Search for the cell housing the specified text and yield its [X, Y] center coordinate. 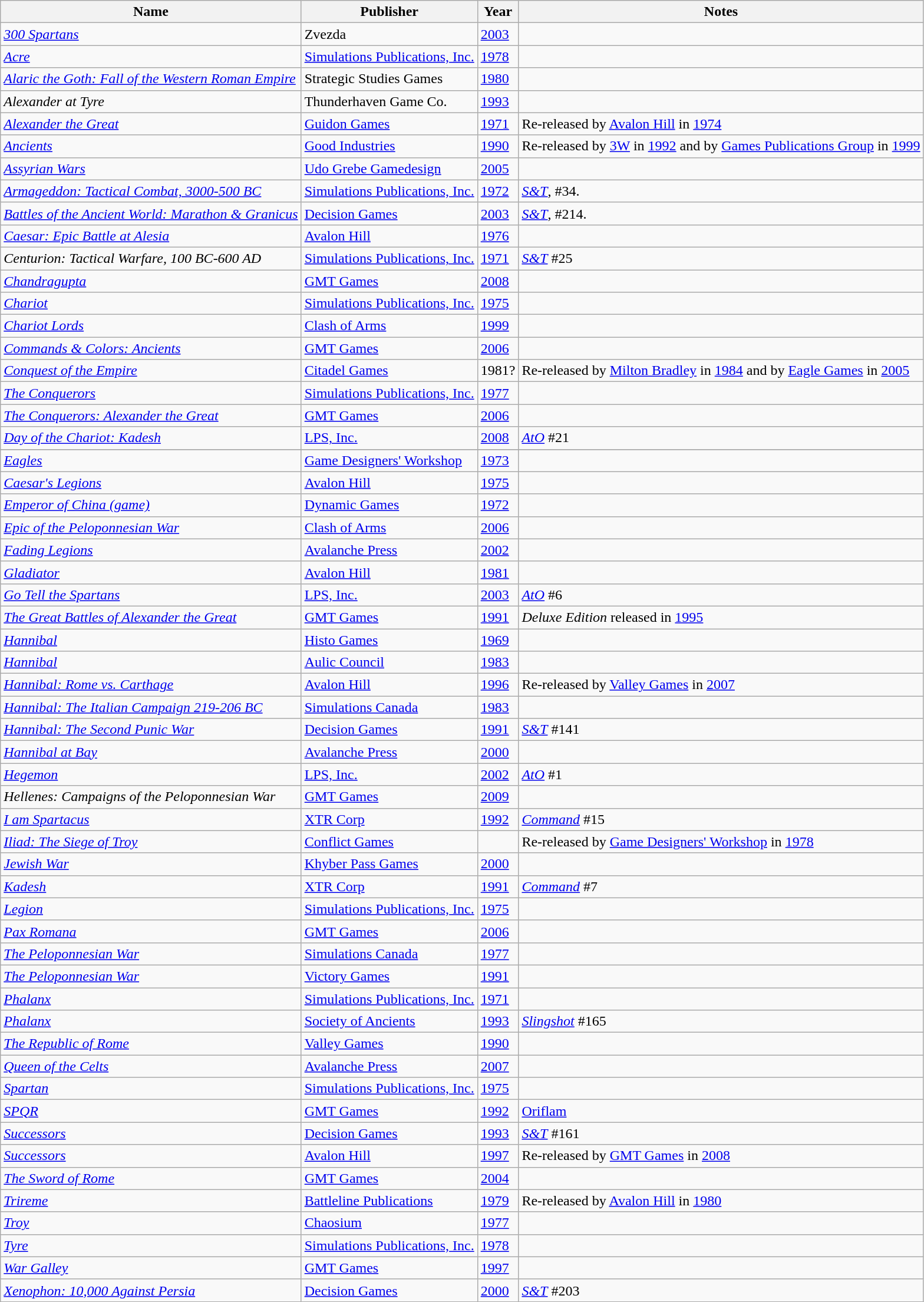
Valley Games [389, 1044]
Year [498, 12]
Caesar: Epic Battle at Alesia [151, 236]
Hellenes: Campaigns of the Peloponnesian War [151, 797]
Histo Games [389, 640]
Zvezda [389, 34]
Re-released by Milton Bradley in 1984 and by Eagle Games in 2005 [721, 371]
Hannibal: The Italian Campaign 219-206 BC [151, 707]
1981 [498, 572]
Game Designers' Workshop [389, 460]
S&T, #214. [721, 213]
Pax Romana [151, 931]
Command #7 [721, 886]
Good Industries [389, 146]
Alexander the Great [151, 124]
Chariot Lords [151, 326]
Trireme [151, 1201]
1976 [498, 236]
Thunderhaven Game Co. [389, 101]
S&T #161 [721, 1133]
Queen of the Celts [151, 1066]
1969 [498, 640]
SPQR [151, 1111]
Battleline Publications [389, 1201]
2005 [498, 169]
2004 [498, 1178]
Spartan [151, 1089]
Go Tell the Spartans [151, 595]
Khyber Pass Games [389, 864]
Ancients [151, 146]
Deluxe Edition released in 1995 [721, 617]
Caesar's Legions [151, 483]
Chaosium [389, 1223]
Tyre [151, 1245]
War Galley [151, 1268]
Alaric the Goth: Fall of the Western Roman Empire [151, 79]
AtO #1 [721, 774]
AtO #6 [721, 595]
Re-released by Avalon Hill in 1974 [721, 124]
The Great Battles of Alexander the Great [151, 617]
Battles of the Ancient World: Marathon & Granicus [151, 213]
Publisher [389, 12]
S&T #141 [721, 730]
Chariot [151, 304]
300 Spartans [151, 34]
Fading Legions [151, 550]
Guidon Games [389, 124]
Re-released by GMT Games in 2008 [721, 1156]
2009 [498, 797]
Hannibal at Bay [151, 752]
Slingshot #165 [721, 1021]
1980 [498, 79]
Command #15 [721, 819]
Conflict Games [389, 842]
Jewish War [151, 864]
Citadel Games [389, 371]
AtO #21 [721, 438]
Legion [151, 909]
The Republic of Rome [151, 1044]
Name [151, 12]
Emperor of China (game) [151, 505]
Day of the Chariot: Kadesh [151, 438]
Strategic Studies Games [389, 79]
Epic of the Peloponnesian War [151, 528]
1996 [498, 685]
Gladiator [151, 572]
The Conquerors [151, 393]
S&T #203 [721, 1290]
The Conquerors: Alexander the Great [151, 416]
Aulic Council [389, 662]
1973 [498, 460]
Xenophon: 10,000 Against Persia [151, 1290]
The Sword of Rome [151, 1178]
Udo Grebe Gamedesign [389, 169]
2007 [498, 1066]
Assyrian Wars [151, 169]
Oriflam [721, 1111]
1981? [498, 371]
Hegemon [151, 774]
Centurion: Tactical Warfare, 100 BC-600 AD [151, 258]
Armageddon: Tactical Combat, 3000-500 BC [151, 191]
Chandragupta [151, 281]
Re-released by Valley Games in 2007 [721, 685]
Commands & Colors: Ancients [151, 348]
Hannibal: Rome vs. Carthage [151, 685]
Alexander at Tyre [151, 101]
I am Spartacus [151, 819]
S&T, #34. [721, 191]
Kadesh [151, 886]
Victory Games [389, 976]
Re-released by Game Designers' Workshop in 1978 [721, 842]
Society of Ancients [389, 1021]
S&T #25 [721, 258]
Conquest of the Empire [151, 371]
Re-released by 3W in 1992 and by Games Publications Group in 1999 [721, 146]
Hannibal: The Second Punic War [151, 730]
1979 [498, 1201]
Re-released by Avalon Hill in 1980 [721, 1201]
Eagles [151, 460]
Acre [151, 57]
Troy [151, 1223]
Notes [721, 12]
1999 [498, 326]
Iliad: The Siege of Troy [151, 842]
Dynamic Games [389, 505]
